Return the [x, y] coordinate for the center point of the cell that contains the specified text.  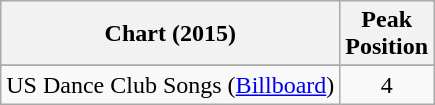
Chart (2015) [170, 34]
PeakPosition [387, 34]
US Dance Club Songs (Billboard) [170, 85]
4 [387, 85]
